Identify which cell holds the provided text, then report its (X, Y) central coordinate. 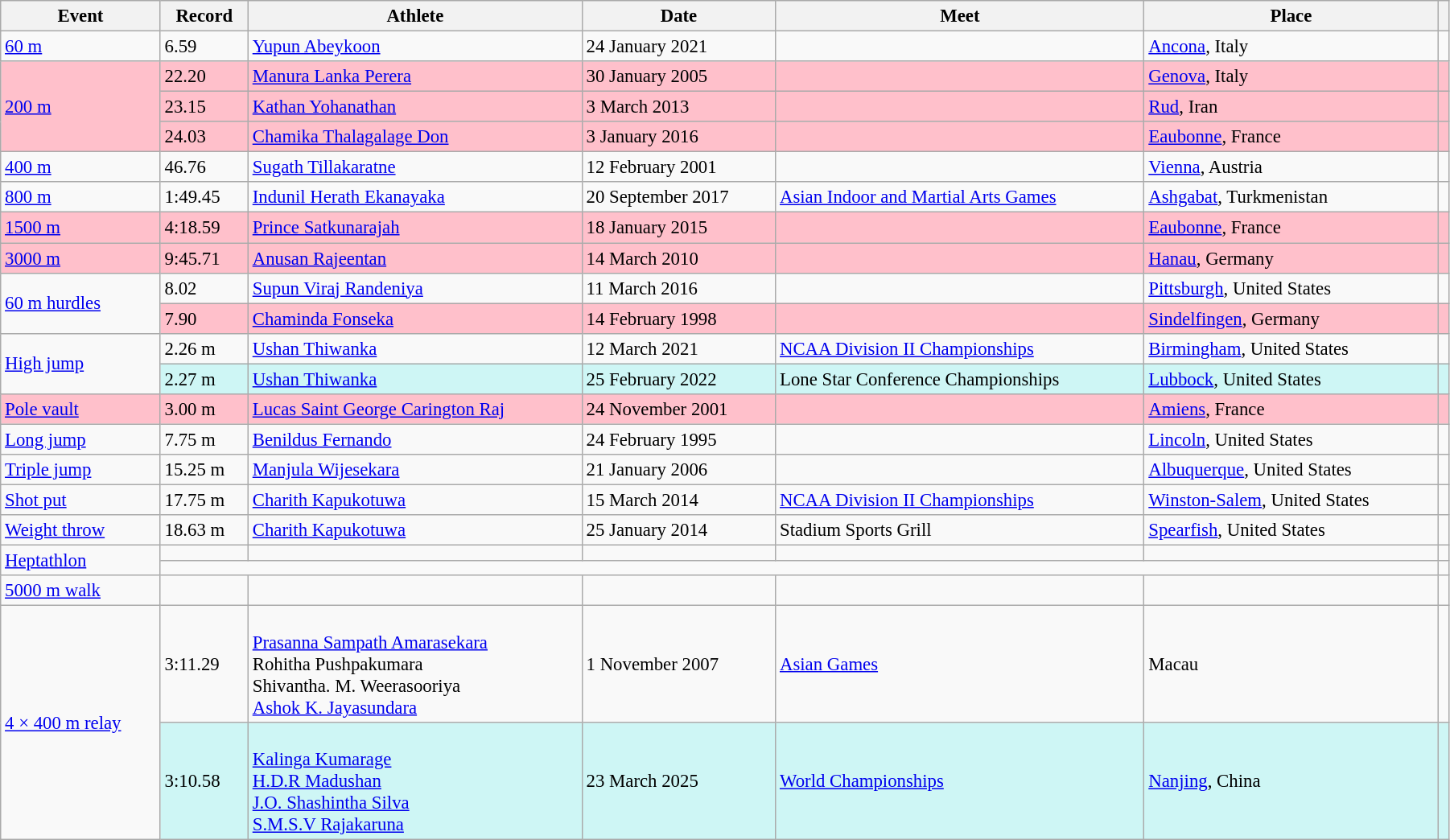
Sindelfingen, Germany (1291, 319)
60 m hurdles (80, 303)
Athlete (415, 16)
46.76 (204, 167)
Weight throw (80, 530)
Kalinga KumarageH.D.R MadushanJ.O. Shashintha SilvaS.M.S.V Rajakaruna (415, 781)
Asian Games (960, 665)
25 January 2014 (678, 530)
Long jump (80, 439)
Genova, Italy (1291, 76)
17.75 m (204, 500)
Winston-Salem, United States (1291, 500)
Anusan Rajeentan (415, 258)
Lucas Saint George Carington Raj (415, 410)
25 February 2022 (678, 379)
14 March 2010 (678, 258)
Lone Star Conference Championships (960, 379)
High jump (80, 364)
20 September 2017 (678, 197)
Date (678, 16)
4 × 400 m relay (80, 723)
Place (1291, 16)
2.27 m (204, 379)
21 January 2006 (678, 470)
Chamika Thalagalage Don (415, 137)
7.75 m (204, 439)
11 March 2016 (678, 288)
Birmingham, United States (1291, 348)
Manjula Wijesekara (415, 470)
Chaminda Fonseka (415, 319)
Yupun Abeykoon (415, 47)
800 m (80, 197)
60 m (80, 47)
24 February 1995 (678, 439)
Indunil Herath Ekanayaka (415, 197)
Asian Indoor and Martial Arts Games (960, 197)
Nanjing, China (1291, 781)
Benildus Fernando (415, 439)
Macau (1291, 665)
6.59 (204, 47)
Lincoln, United States (1291, 439)
3:11.29 (204, 665)
Lubbock, United States (1291, 379)
Shot put (80, 500)
Ancona, Italy (1291, 47)
7.90 (204, 319)
18 January 2015 (678, 228)
Pittsburgh, United States (1291, 288)
Record (204, 16)
Triple jump (80, 470)
Albuquerque, United States (1291, 470)
Manura Lanka Perera (415, 76)
3.00 m (204, 410)
Kathan Yohanathan (415, 107)
Heptathlon (80, 561)
Spearfish, United States (1291, 530)
30 January 2005 (678, 76)
23 March 2025 (678, 781)
9:45.71 (204, 258)
World Championships (960, 781)
12 March 2021 (678, 348)
1500 m (80, 228)
Hanau, Germany (1291, 258)
2.26 m (204, 348)
18.63 m (204, 530)
3 March 2013 (678, 107)
Event (80, 16)
Prasanna Sampath AmarasekaraRohitha Pushpakumara Shivantha. M. WeerasooriyaAshok K. Jayasundara (415, 665)
3000 m (80, 258)
Rud, Iran (1291, 107)
Sugath Tillakaratne (415, 167)
Supun Viraj Randeniya (415, 288)
Meet (960, 16)
Stadium Sports Grill (960, 530)
Amiens, France (1291, 410)
4:18.59 (204, 228)
24.03 (204, 137)
3 January 2016 (678, 137)
5000 m walk (80, 591)
400 m (80, 167)
Prince Satkunarajah (415, 228)
1 November 2007 (678, 665)
24 January 2021 (678, 47)
3:10.58 (204, 781)
Pole vault (80, 410)
15.25 m (204, 470)
12 February 2001 (678, 167)
Vienna, Austria (1291, 167)
23.15 (204, 107)
8.02 (204, 288)
200 m (80, 106)
22.20 (204, 76)
1:49.45 (204, 197)
Ashgabat, Turkmenistan (1291, 197)
15 March 2014 (678, 500)
24 November 2001 (678, 410)
14 February 1998 (678, 319)
